Search for the cell housing the specified text and yield its [X, Y] center coordinate. 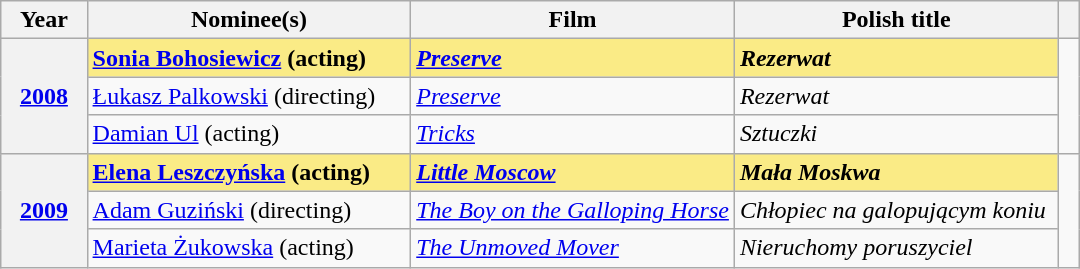
The Boy on the Galloping Horse [573, 210]
Year [44, 20]
Mała Moskwa [896, 172]
Damian Ul (acting) [249, 134]
Little Moscow [573, 172]
Sonia Bohosiewicz (acting) [249, 58]
Film [573, 20]
2009 [44, 210]
Polish title [896, 20]
Elena Leszczyńska (acting) [249, 172]
Marieta Żukowska (acting) [249, 248]
The Unmoved Mover [573, 248]
Nominee(s) [249, 20]
Sztuczki [896, 134]
Tricks [573, 134]
Chłopiec na galopującym koniu [896, 210]
2008 [44, 96]
Adam Guziński (directing) [249, 210]
Łukasz Palkowski (directing) [249, 96]
Nieruchomy poruszyciel [896, 248]
